Detect which cell encompasses the target text, then output its [X, Y] center coordinate. 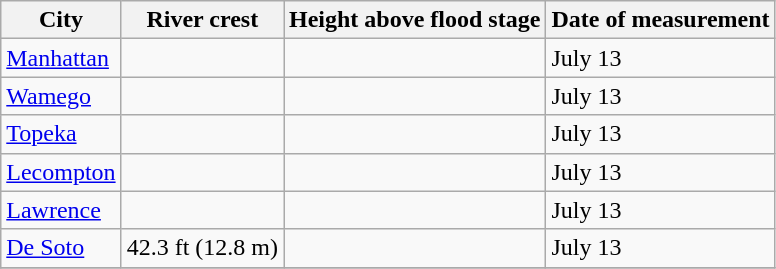
City [61, 20]
River crest [202, 20]
Lawrence [61, 210]
Height above flood stage [415, 20]
De Soto [61, 248]
Manhattan [61, 58]
Date of measurement [660, 20]
Lecompton [61, 172]
42.3 ft (12.8 m) [202, 248]
Topeka [61, 134]
Wamego [61, 96]
